Locate the cell with the specified text and output its (x, y) center coordinate. 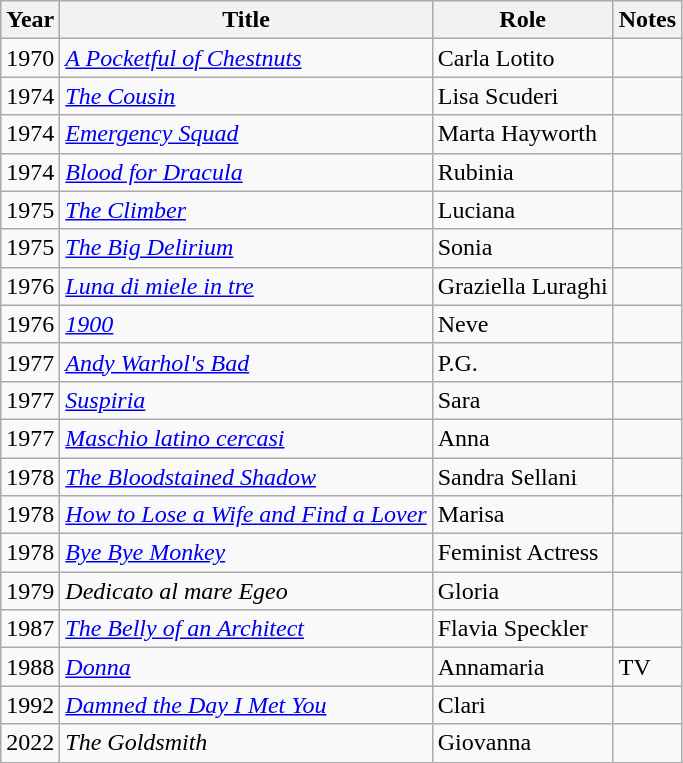
1987 (30, 629)
Anna (522, 438)
Title (246, 20)
The Big Delirium (246, 248)
Suspiria (246, 400)
2022 (30, 743)
The Climber (246, 210)
Luciana (522, 210)
Neve (522, 324)
Rubinia (522, 172)
Sonia (522, 248)
How to Lose a Wife and Find a Lover (246, 515)
Lisa Scuderi (522, 96)
1988 (30, 667)
A Pocketful of Chestnuts (246, 58)
1970 (30, 58)
1979 (30, 591)
Year (30, 20)
Flavia Speckler (522, 629)
Emergency Squad (246, 134)
Gloria (522, 591)
The Cousin (246, 96)
Maschio latino cercasi (246, 438)
Bye Bye Monkey (246, 553)
The Belly of an Architect (246, 629)
Giovanna (522, 743)
Damned the Day I Met You (246, 705)
Andy Warhol's Bad (246, 362)
The Bloodstained Shadow (246, 477)
Feminist Actress (522, 553)
Role (522, 20)
Sara (522, 400)
P.G. (522, 362)
Annamaria (522, 667)
Sandra Sellani (522, 477)
Clari (522, 705)
The Goldsmith (246, 743)
1900 (246, 324)
TV (647, 667)
Graziella Luraghi (522, 286)
Blood for Dracula (246, 172)
Notes (647, 20)
Dedicato al mare Egeo (246, 591)
Carla Lotito (522, 58)
1992 (30, 705)
Luna di miele in tre (246, 286)
Marisa (522, 515)
Marta Hayworth (522, 134)
Donna (246, 667)
